Search for the cell housing the specified text and yield its [X, Y] center coordinate. 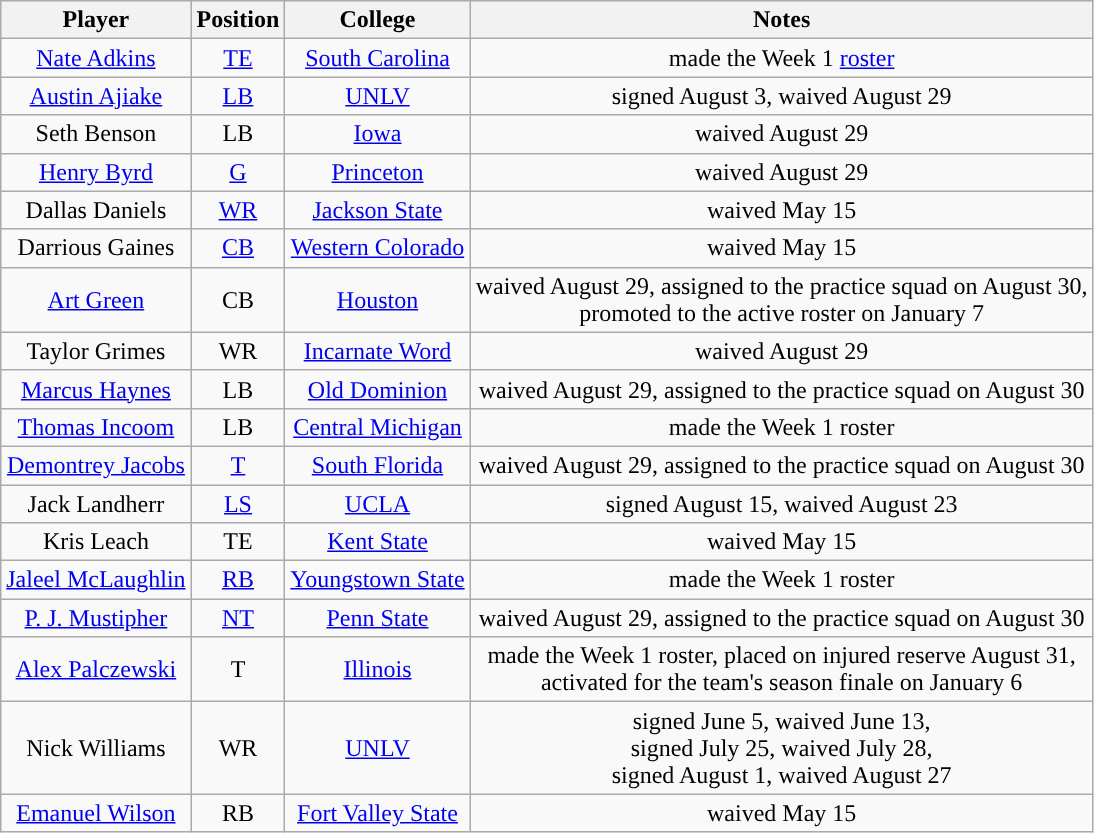
Iowa [378, 134]
Kent State [378, 542]
Nate Adkins [96, 58]
signed August 3, waived August 29 [782, 96]
made the Week 1 roster, placed on injured reserve August 31,activated for the team's season finale on January 6 [782, 670]
Jackson State [378, 210]
Austin Ajiake [96, 96]
Art Green [96, 300]
Western Colorado [378, 248]
Seth Benson [96, 134]
College [378, 20]
Youngstown State [378, 580]
Jack Landherr [96, 503]
Alex Palczewski [96, 670]
Nick Williams [96, 748]
Kris Leach [96, 542]
South Florida [378, 465]
Illinois [378, 670]
Player [96, 20]
Old Dominion [378, 389]
Position [238, 20]
Penn State [378, 618]
Emanuel Wilson [96, 813]
Fort Valley State [378, 813]
signed August 15, waived August 23 [782, 503]
signed June 5, waived June 13,signed July 25, waived July 28,signed August 1, waived August 27 [782, 748]
Notes [782, 20]
LS [238, 503]
NT [238, 618]
Incarnate Word [378, 351]
Central Michigan [378, 427]
G [238, 172]
Dallas Daniels [96, 210]
Thomas Incoom [96, 427]
Marcus Haynes [96, 389]
waived August 29, assigned to the practice squad on August 30,promoted to the active roster on January 7 [782, 300]
Darrious Gaines [96, 248]
P. J. Mustipher [96, 618]
Henry Byrd [96, 172]
Houston [378, 300]
Princeton [378, 172]
Demontrey Jacobs [96, 465]
South Carolina [378, 58]
Taylor Grimes [96, 351]
UCLA [378, 503]
Jaleel McLaughlin [96, 580]
